Output the (X, Y) coordinate of the center of the cell containing the given text.  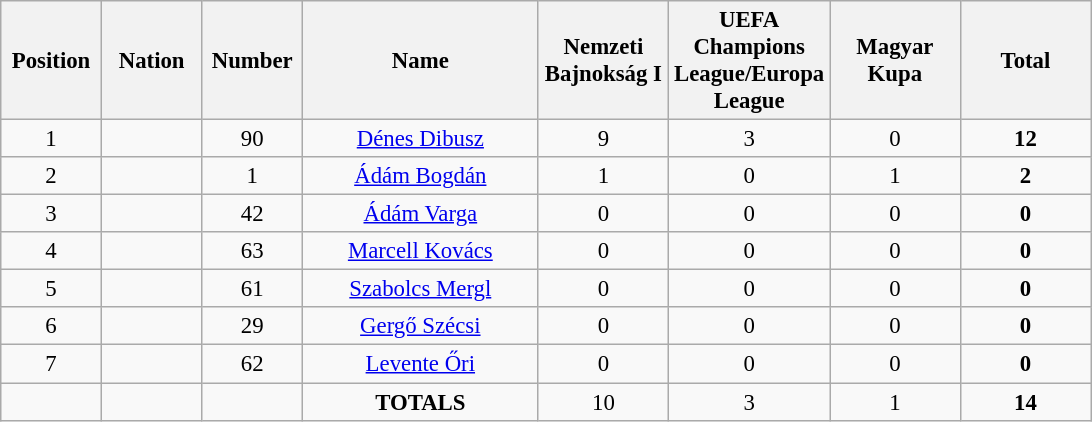
TOTALS (421, 402)
Levente Őri (421, 364)
5 (52, 289)
Szabolcs Mergl (421, 289)
Name (421, 60)
UEFA Champions League/Europa League (750, 60)
Dénes Dibusz (421, 139)
90 (252, 139)
42 (252, 214)
6 (52, 327)
Ádám Bogdán (421, 176)
Gergő Szécsi (421, 327)
Nemzeti Bajnokság I (604, 60)
29 (252, 327)
63 (252, 251)
7 (52, 364)
10 (604, 402)
Nation (152, 60)
4 (52, 251)
14 (1026, 402)
Ádám Varga (421, 214)
Marcell Kovács (421, 251)
62 (252, 364)
Total (1026, 60)
12 (1026, 139)
Number (252, 60)
61 (252, 289)
Magyar Kupa (896, 60)
9 (604, 139)
Position (52, 60)
